Return the (x, y) coordinate for the center point of the cell that contains the specified text.  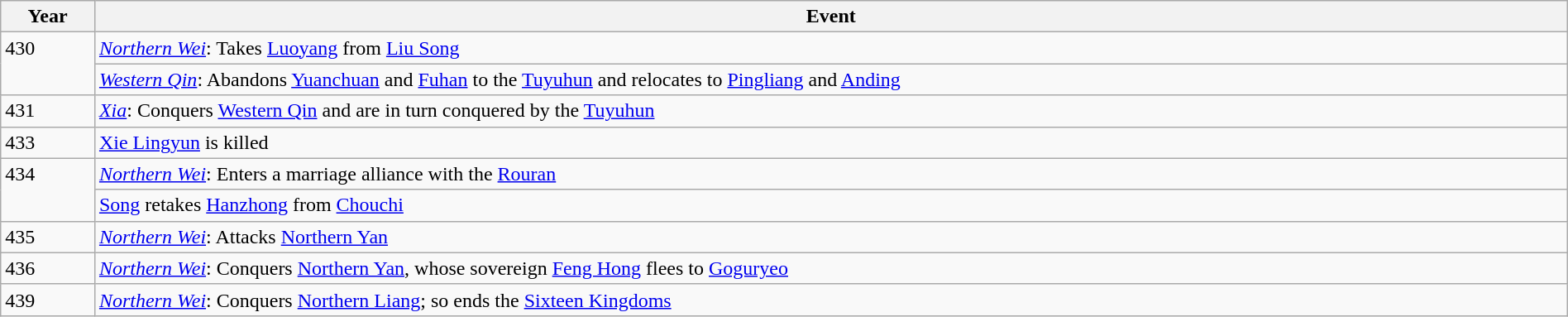
Northern Wei: Conquers Northern Yan, whose sovereign Feng Hong flees to Goguryeo (830, 268)
Northern Wei: Conquers Northern Liang; so ends the Sixteen Kingdoms (830, 300)
Xia: Conquers Western Qin and are in turn conquered by the Tuyuhun (830, 111)
Northern Wei: Enters a marriage alliance with the Rouran (830, 174)
435 (48, 237)
Northern Wei: Attacks Northern Yan (830, 237)
431 (48, 111)
436 (48, 268)
Northern Wei: Takes Luoyang from Liu Song (830, 48)
430 (48, 64)
439 (48, 300)
Year (48, 17)
Western Qin: Abandons Yuanchuan and Fuhan to the Tuyuhun and relocates to Pingliang and Anding (830, 79)
Event (830, 17)
Xie Lingyun is killed (830, 142)
433 (48, 142)
Song retakes Hanzhong from Chouchi (830, 205)
434 (48, 190)
